From the cell containing the given text, extract its center point as (x, y) coordinate. 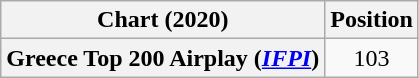
103 (372, 58)
Position (372, 20)
Chart (2020) (163, 20)
Greece Top 200 Airplay (IFPI) (163, 58)
